Determine the [X, Y] coordinate at the center of the cell enclosing the given text.  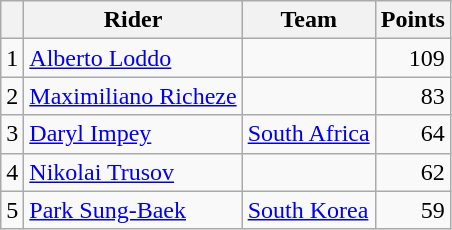
2 [12, 96]
Rider [133, 20]
1 [12, 58]
83 [412, 96]
Nikolai Trusov [133, 172]
Alberto Loddo [133, 58]
Maximiliano Richeze [133, 96]
Points [412, 20]
Daryl Impey [133, 134]
South Africa [308, 134]
109 [412, 58]
3 [12, 134]
South Korea [308, 210]
59 [412, 210]
5 [12, 210]
64 [412, 134]
Park Sung-Baek [133, 210]
62 [412, 172]
Team [308, 20]
4 [12, 172]
